Identify which cell holds the provided text, then report its (x, y) central coordinate. 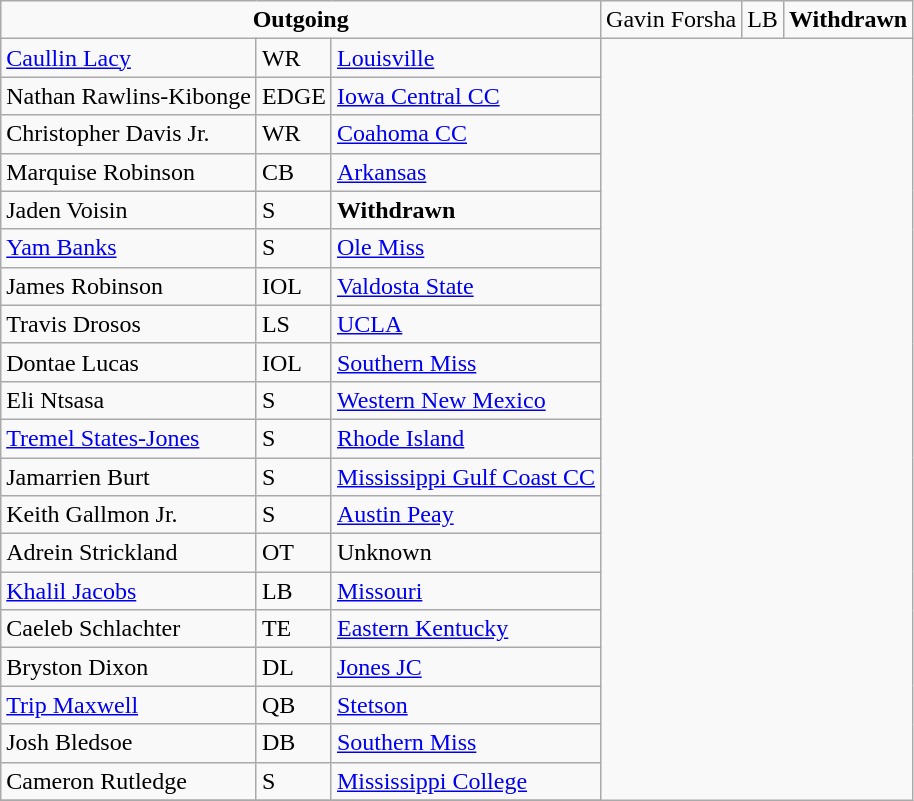
Coahoma CC (466, 134)
Stetson (466, 705)
Yam Banks (129, 248)
Khalil Jacobs (129, 591)
UCLA (466, 324)
Louisville (466, 58)
DL (294, 667)
Cameron Rutledge (129, 781)
Outgoing (301, 20)
TE (294, 629)
Keith Gallmon Jr. (129, 515)
Western New Mexico (466, 400)
QB (294, 705)
Jones JC (466, 667)
Mississippi College (466, 781)
Gavin Forsha (672, 20)
OT (294, 553)
Christopher Davis Jr. (129, 134)
Ole Miss (466, 248)
Tremel States-Jones (129, 438)
Jaden Voisin (129, 210)
Mississippi Gulf Coast CC (466, 477)
James Robinson (129, 286)
EDGE (294, 96)
Arkansas (466, 172)
Caullin Lacy (129, 58)
Bryston Dixon (129, 667)
Rhode Island (466, 438)
Iowa Central CC (466, 96)
Dontae Lucas (129, 362)
Caeleb Schlachter (129, 629)
Eastern Kentucky (466, 629)
Eli Ntsasa (129, 400)
Nathan Rawlins-Kibonge (129, 96)
Travis Drosos (129, 324)
Jamarrien Burt (129, 477)
Valdosta State (466, 286)
Josh Bledsoe (129, 743)
CB (294, 172)
Marquise Robinson (129, 172)
Trip Maxwell (129, 705)
Austin Peay (466, 515)
Unknown (466, 553)
LS (294, 324)
Missouri (466, 591)
DB (294, 743)
Adrein Strickland (129, 553)
